From the cell containing the given text, extract its center point as (x, y) coordinate. 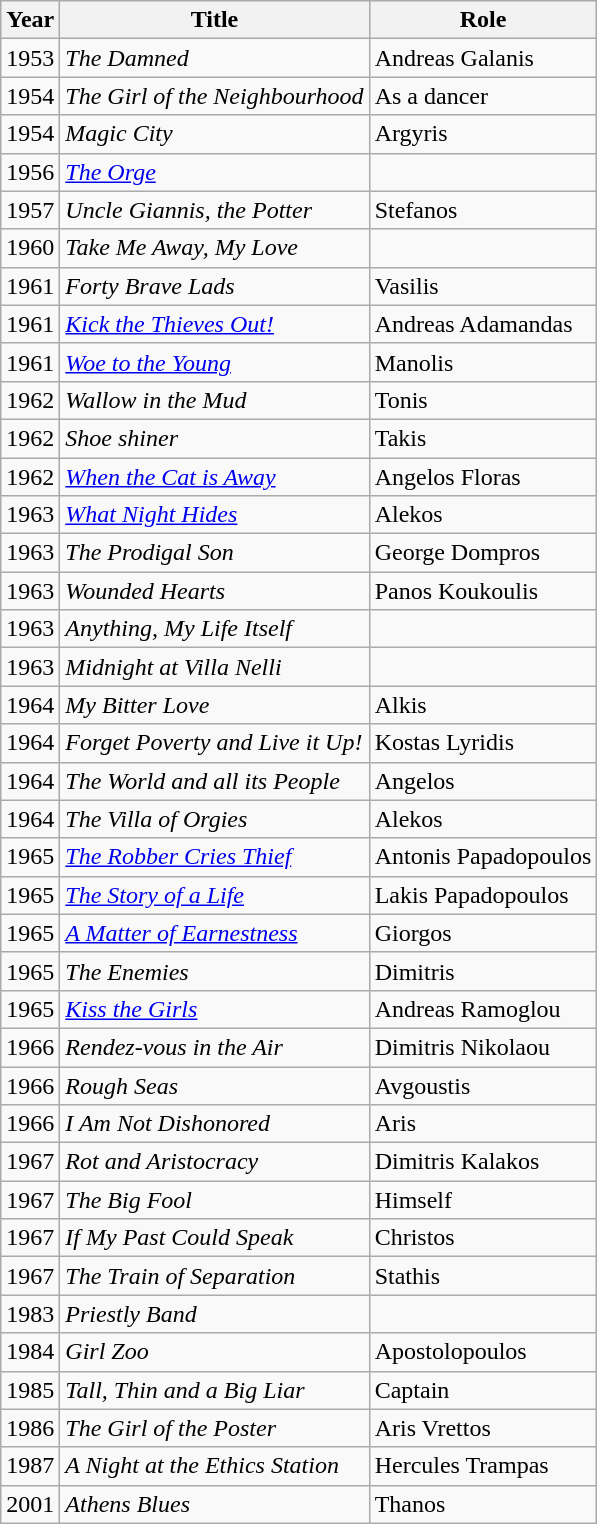
Apostolopoulos (483, 1352)
Antonis Papadopoulos (483, 857)
1984 (30, 1352)
The Prodigal Son (214, 553)
1983 (30, 1314)
Andreas Adamandas (483, 324)
I Am Not Dishonored (214, 1124)
Dimitris Nikolaou (483, 1047)
Aris (483, 1124)
When the Cat is Away (214, 477)
1985 (30, 1390)
Kostas Lyridis (483, 743)
1987 (30, 1466)
Forget Poverty and Live it Up! (214, 743)
Midnight at Villa Nelli (214, 667)
Vasilis (483, 286)
What Night Hides (214, 515)
Manolis (483, 362)
Uncle Giannis, the Potter (214, 210)
A Matter of Earnestness (214, 933)
Argyris (483, 134)
2001 (30, 1504)
Stathis (483, 1276)
Wounded Ηearts (214, 591)
Andreas Ramoglou (483, 1009)
The World and all its People (214, 781)
1956 (30, 172)
Athens Blues (214, 1504)
Dimitris (483, 971)
Rot and Aristocracy (214, 1162)
Title (214, 20)
The Story of a Life (214, 895)
My Bitter Love (214, 705)
Priestly Band (214, 1314)
Tall, Thin and a Big Liar (214, 1390)
Anything, My Life Itself (214, 629)
The Girl of the Poster (214, 1428)
Takis (483, 438)
The Robber Cries Thief (214, 857)
Role (483, 20)
1957 (30, 210)
Christos (483, 1238)
Tonis (483, 400)
Panos Koukoulis (483, 591)
Year (30, 20)
Aris Vrettos (483, 1428)
Kick the Thieves Out! (214, 324)
Thanos (483, 1504)
Wallow in the Mud (214, 400)
Girl Zoo (214, 1352)
If My Past Could Speak (214, 1238)
The Enemies (214, 971)
The Damned (214, 58)
The Villa of Orgies (214, 819)
George Dompros (483, 553)
Lakis Papadopoulos (483, 895)
Giorgos (483, 933)
Dimitris Kalakos (483, 1162)
Magic City (214, 134)
Angelos (483, 781)
1953 (30, 58)
Take Me Away, My Love (214, 248)
A Night at the Ethics Station (214, 1466)
Kiss the Girls (214, 1009)
The Orge (214, 172)
As a dancer (483, 96)
Angelos Floras (483, 477)
Forty Brave Lads (214, 286)
Alkis (483, 705)
1960 (30, 248)
1986 (30, 1428)
The Train of Separation (214, 1276)
Woe to the Young (214, 362)
Rough Seas (214, 1085)
Avgoustis (483, 1085)
Andreas Galanis (483, 58)
The Big Fool (214, 1200)
Shoe shiner (214, 438)
Rendez-vous in the Air (214, 1047)
The Girl of the Neighbourhood (214, 96)
Stefanos (483, 210)
Captain (483, 1390)
Hercules Trampas (483, 1466)
Himself (483, 1200)
